Pinpoint the cell where the given text exists, returning its (X, Y) midpoint coordinate. 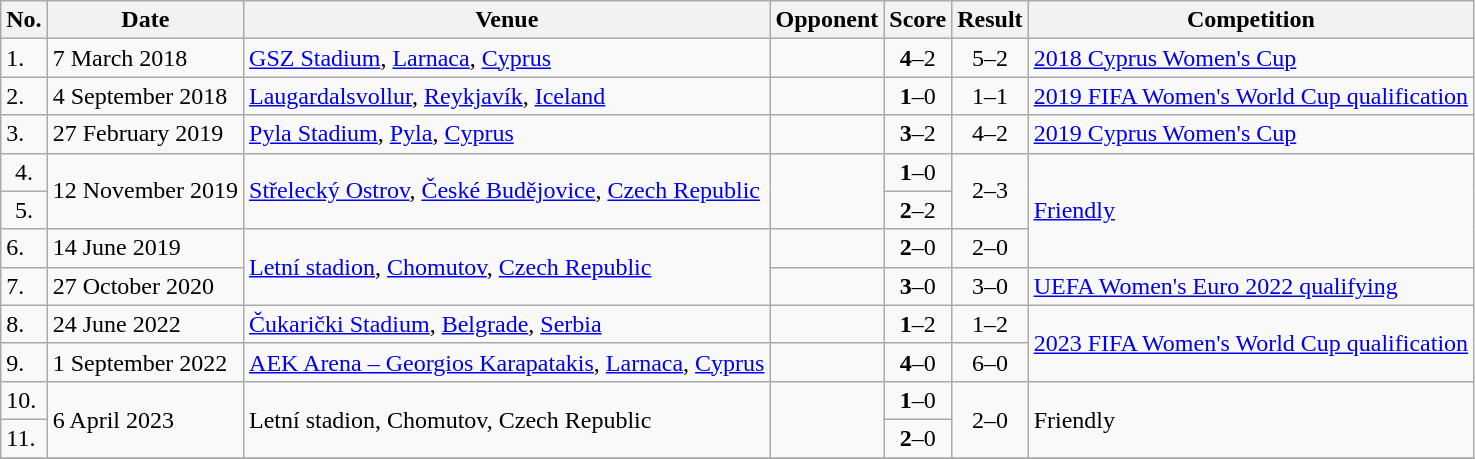
Pyla Stadium, Pyla, Cyprus (507, 134)
8. (24, 324)
6. (24, 248)
1 September 2022 (145, 362)
9. (24, 362)
4–0 (918, 362)
4. (24, 172)
2–2 (918, 210)
2019 FIFA Women's World Cup qualification (1251, 96)
2018 Cyprus Women's Cup (1251, 58)
6 April 2023 (145, 419)
10. (24, 400)
27 October 2020 (145, 286)
Střelecký Ostrov, České Budějovice, Czech Republic (507, 191)
3–2 (918, 134)
3. (24, 134)
Opponent (827, 20)
AEK Arena – Georgios Karapatakis, Larnaca, Cyprus (507, 362)
27 February 2019 (145, 134)
Score (918, 20)
1–1 (990, 96)
4 September 2018 (145, 96)
12 November 2019 (145, 191)
UEFA Women's Euro 2022 qualifying (1251, 286)
24 June 2022 (145, 324)
7. (24, 286)
Date (145, 20)
14 June 2019 (145, 248)
Čukarički Stadium, Belgrade, Serbia (507, 324)
2. (24, 96)
7 March 2018 (145, 58)
Result (990, 20)
No. (24, 20)
2–3 (990, 191)
Competition (1251, 20)
1. (24, 58)
5–2 (990, 58)
5. (24, 210)
Laugardalsvollur, Reykjavík, Iceland (507, 96)
6–0 (990, 362)
2023 FIFA Women's World Cup qualification (1251, 343)
Venue (507, 20)
11. (24, 438)
GSZ Stadium, Larnaca, Cyprus (507, 58)
2019 Cyprus Women's Cup (1251, 134)
